Find where the given text appears and provide that cell's center as [x, y] coordinate. 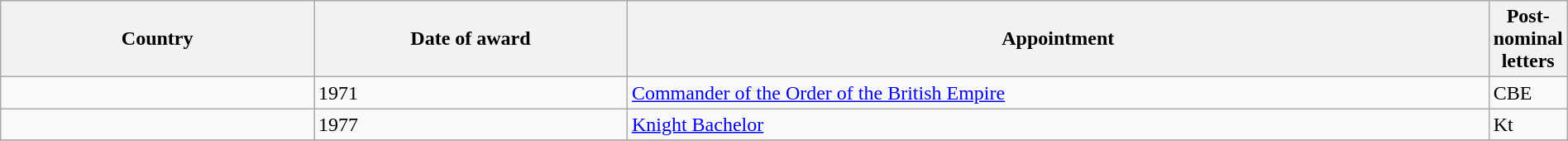
Kt [1528, 124]
Appointment [1058, 39]
Knight Bachelor [1058, 124]
Commander of the Order of the British Empire [1058, 93]
Country [157, 39]
CBE [1528, 93]
Date of award [471, 39]
Post-nominal letters [1528, 39]
1971 [471, 93]
1977 [471, 124]
